For the text-containing cell, return its midpoint in (X, Y) coordinate format. 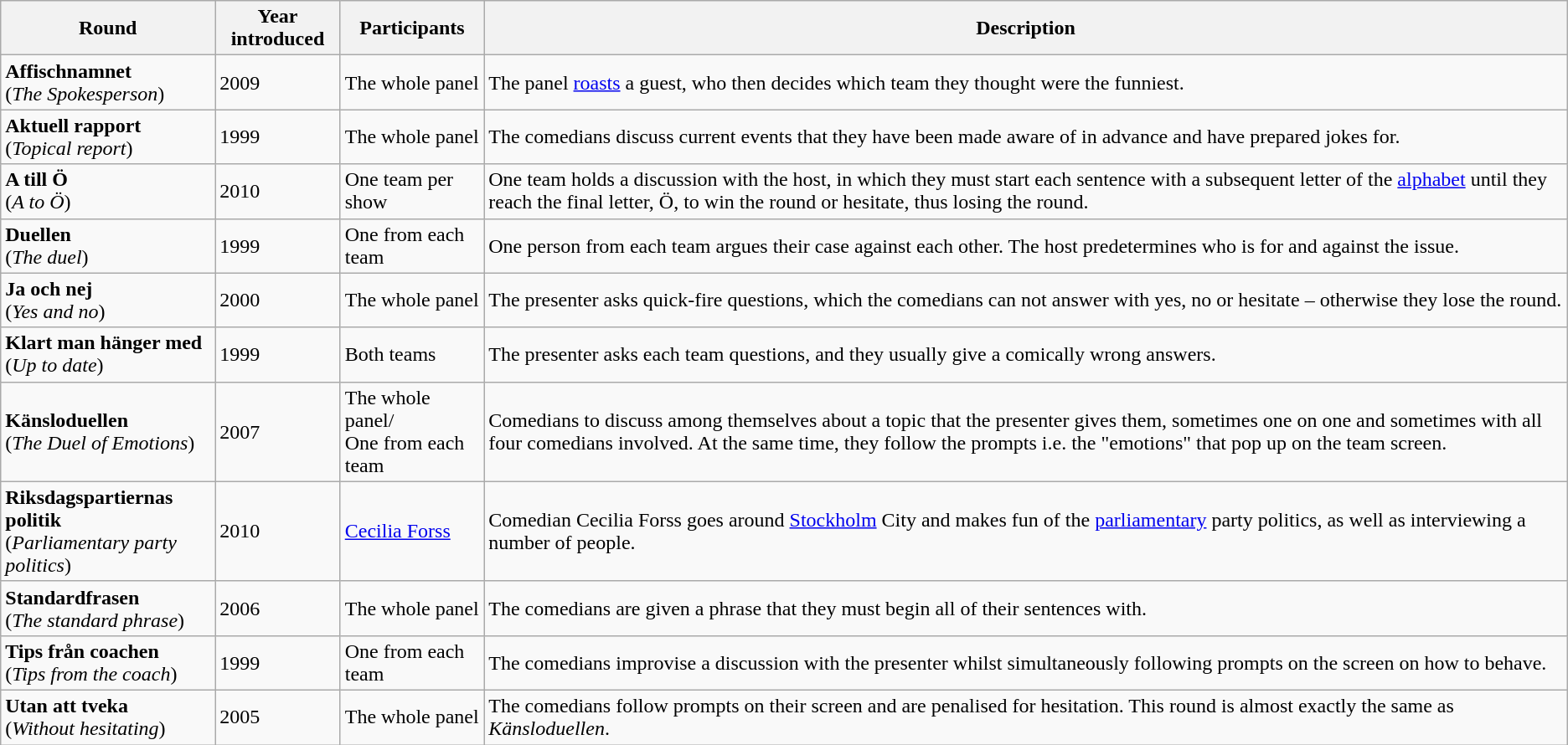
2006 (278, 608)
One person from each team argues their case against each other. The host predetermines who is for and against the issue. (1026, 246)
Känsloduellen (The Duel of Emotions) (108, 432)
A till Ö (A to Ö) (108, 191)
Utan att tveka (Without hesitating) (108, 717)
The comedians follow prompts on their screen and are penalised for hesitation. This round is almost exactly the same as Känsloduellen. (1026, 717)
One team per show (412, 191)
Year introduced (278, 28)
Aktuell rapport (Topical report) (108, 137)
Ja och nej (Yes and no) (108, 300)
Both teams (412, 355)
Participants (412, 28)
The whole panel/ One from each team (412, 432)
Tips från coachen (Tips from the coach) (108, 663)
Klart man hänger med (Up to date) (108, 355)
The presenter asks each team questions, and they usually give a comically wrong answers. (1026, 355)
Comedian Cecilia Forss goes around Stockholm City and makes fun of the parliamentary party politics, as well as interviewing a number of people. (1026, 531)
2000 (278, 300)
Cecilia Forss (412, 531)
Standardfrasen (The standard phrase) (108, 608)
Duellen (The duel) (108, 246)
Round (108, 28)
The comedians improvise a discussion with the presenter whilst simultaneously following prompts on the screen on how to behave. (1026, 663)
2005 (278, 717)
2007 (278, 432)
The panel roasts a guest, who then decides which team they thought were the funniest. (1026, 82)
The presenter asks quick-fire questions, which the comedians can not answer with yes, no or hesitate – otherwise they lose the round. (1026, 300)
Affischnamnet (The Spokesperson) (108, 82)
The comedians are given a phrase that they must begin all of their sentences with. (1026, 608)
The comedians discuss current events that they have been made aware of in advance and have prepared jokes for. (1026, 137)
2009 (278, 82)
Description (1026, 28)
Riksdagspartiernas politik (Parliamentary party politics) (108, 531)
